For the text-containing cell, return its midpoint in (x, y) coordinate format. 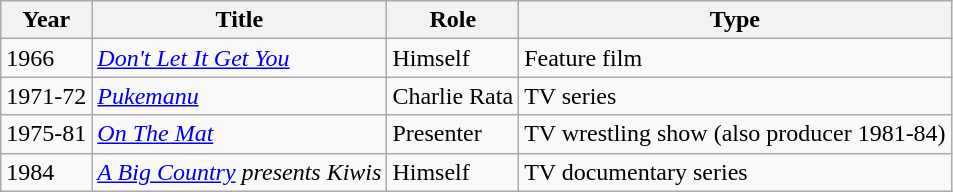
Feature film (736, 58)
TV series (736, 96)
TV wrestling show (also producer 1981-84) (736, 134)
Title (240, 20)
Don't Let It Get You (240, 58)
1971-72 (46, 96)
Charlie Rata (453, 96)
1966 (46, 58)
TV documentary series (736, 172)
A Big Country presents Kiwis (240, 172)
On The Mat (240, 134)
Pukemanu (240, 96)
1975-81 (46, 134)
Year (46, 20)
Type (736, 20)
Role (453, 20)
1984 (46, 172)
Presenter (453, 134)
